Provide the [x, y] coordinate of the cell's center where the given text is located.  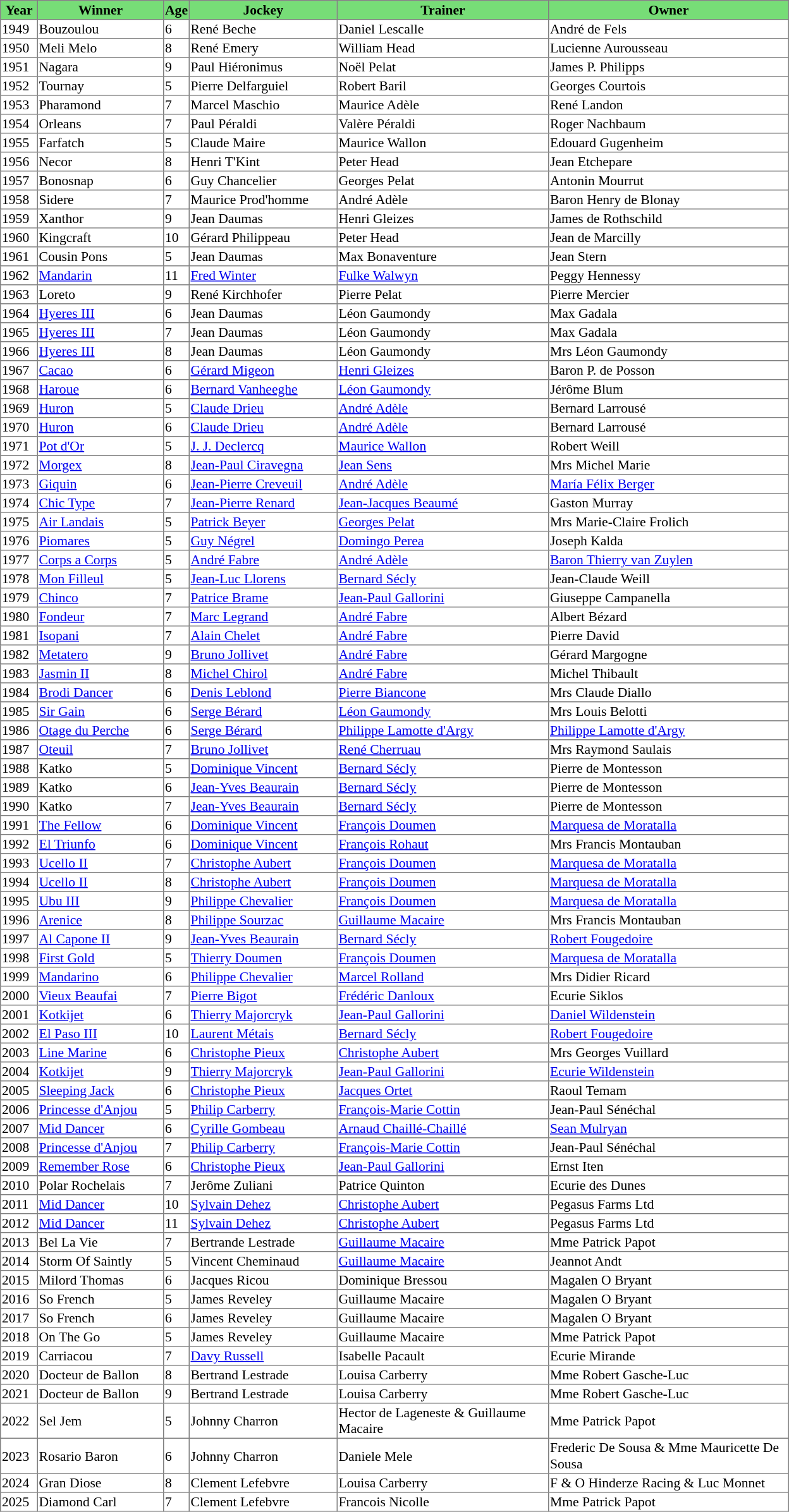
2020 [19, 1375]
1991 [19, 825]
Cacao [101, 370]
Frédéric Danloux [443, 996]
Hector de Lageneste & Guillaume Macaire [443, 1421]
1999 [19, 977]
Henri T'Kint [263, 162]
1977 [19, 560]
Baron P. de Posson [669, 370]
Pierre Pelat [443, 294]
Xanthor [101, 219]
Jérôme Blum [669, 389]
Philippe Sourzac [263, 920]
Patrick Beyer [263, 522]
Jean Sens [443, 465]
Maurice Prod'homme [263, 200]
2012 [19, 1223]
1958 [19, 200]
Sir Gain [101, 711]
Piomares [101, 541]
Thierry Doumen [263, 958]
Mrs Michel Marie [669, 465]
Loreto [101, 294]
2003 [19, 1053]
2010 [19, 1185]
Pot d'Or [101, 446]
2017 [19, 1318]
1979 [19, 598]
Mrs Marie-Claire Frolich [669, 522]
Pierre David [669, 636]
Max Bonaventure [443, 257]
Antonin Mourrut [669, 181]
Gérard Margogne [669, 655]
1961 [19, 257]
Ubu III [101, 901]
1985 [19, 711]
Bernard Vanheeghe [263, 389]
1975 [19, 522]
1990 [19, 806]
Frederic De Sousa & Mme Mauricette De Sousa [669, 1456]
Laurent Métais [263, 1034]
François Rohaut [443, 844]
1963 [19, 294]
Joseph Kalda [669, 541]
Daniel Lescalle [443, 29]
First Gold [101, 958]
Isabelle Pacault [443, 1356]
Haroue [101, 389]
1971 [19, 446]
Mrs Georges Vuillard [669, 1053]
Patrice Brame [263, 598]
René Landon [669, 105]
Air Landais [101, 522]
Mandarino [101, 977]
El Paso III [101, 1034]
Nagara [101, 67]
Albert Bézard [669, 617]
Valère Péraldi [443, 124]
2019 [19, 1356]
Jean Stern [669, 257]
Pierre Mercier [669, 294]
Jasmin II [101, 674]
1949 [19, 29]
Marcel Maschio [263, 105]
Mandarin [101, 275]
2002 [19, 1034]
Jacques Ricou [263, 1280]
1998 [19, 958]
2014 [19, 1261]
Bel La Vie [101, 1242]
2015 [19, 1280]
1995 [19, 901]
Morgex [101, 465]
Cousin Pons [101, 257]
Davy Russell [263, 1356]
1992 [19, 844]
Bertrande Lestrade [263, 1242]
2011 [19, 1204]
Ernst Iten [669, 1166]
Owner [669, 10]
Age [176, 10]
Carriacou [101, 1356]
Paul Hiéronimus [263, 67]
2013 [19, 1242]
Ecurie Siklos [669, 996]
Robert Baril [443, 86]
Marcel Rolland [443, 977]
Storm Of Saintly [101, 1261]
Sidere [101, 200]
1970 [19, 427]
2004 [19, 1072]
1972 [19, 465]
Oteuil [101, 749]
Peggy Hennessy [669, 275]
Al Capone II [101, 939]
J. J. Declercq [263, 446]
Farfatch [101, 143]
2000 [19, 996]
Jeannot Andt [669, 1261]
Chic Type [101, 503]
Michel Chirol [263, 674]
Bonosnap [101, 181]
René Kirchhofer [263, 294]
Noël Pelat [443, 67]
Line Marine [101, 1053]
Domingo Perea [443, 541]
Ecurie Wildenstein [669, 1072]
Chinco [101, 598]
1978 [19, 579]
1969 [19, 408]
Jockey [263, 10]
Pierre Bigot [263, 996]
Jacques Ortet [443, 1091]
Baron Henry de Blonay [669, 200]
Sleeping Jack [101, 1091]
1964 [19, 313]
René Beche [263, 29]
Mrs Louis Belotti [669, 711]
Marc Legrand [263, 617]
1966 [19, 351]
1968 [19, 389]
Pierre Biancone [443, 692]
Daniele Mele [443, 1456]
2009 [19, 1166]
1994 [19, 882]
Roger Nachbaum [669, 124]
Ecurie Mirande [669, 1356]
2025 [19, 1502]
Raoul Temam [669, 1091]
James P. Philipps [669, 67]
Sel Jem [101, 1421]
1950 [19, 48]
Mrs Léon Gaumondy [669, 351]
Maurice Adèle [443, 105]
Gaston Murray [669, 503]
1993 [19, 863]
Gérard Philippeau [263, 238]
Vieux Beaufai [101, 996]
1987 [19, 749]
1957 [19, 181]
1984 [19, 692]
Diamond Carl [101, 1502]
Jean-Paul Ciravegna [263, 465]
1956 [19, 162]
Guy Chancelier [263, 181]
1989 [19, 787]
Jean-Pierre Renard [263, 503]
Ecurie des Dunes [669, 1185]
Mrs Raymond Saulais [669, 749]
Polar Rochelais [101, 1185]
Baron Thierry van Zuylen [669, 560]
Georges Courtois [669, 86]
Claude Maire [263, 143]
Kingcraft [101, 238]
Pharamond [101, 105]
Mrs Didier Ricard [669, 977]
Gérard Migeon [263, 370]
Fulke Walwyn [443, 275]
1967 [19, 370]
1962 [19, 275]
Fred Winter [263, 275]
1986 [19, 730]
Orleans [101, 124]
Jean-Jacques Beaumé [443, 503]
Isopani [101, 636]
1951 [19, 67]
Jean Etchepare [669, 162]
2024 [19, 1483]
Jean-Luc Llorens [263, 579]
Denis Leblond [263, 692]
Remember Rose [101, 1166]
Jean de Marcilly [669, 238]
Brodi Dancer [101, 692]
Mon Filleul [101, 579]
2008 [19, 1147]
Robert Weill [669, 446]
Jean-Claude Weill [669, 579]
André de Fels [669, 29]
2021 [19, 1394]
Cyrille Gombeau [263, 1128]
1974 [19, 503]
2016 [19, 1299]
1983 [19, 674]
1988 [19, 768]
2005 [19, 1091]
William Head [443, 48]
2018 [19, 1337]
Michel Thibault [669, 674]
Dominique Bressou [443, 1280]
René Cherruau [443, 749]
2001 [19, 1015]
On The Go [101, 1337]
Jerôme Zuliani [263, 1185]
1980 [19, 617]
René Emery [263, 48]
Paul Péraldi [263, 124]
1997 [19, 939]
The Fellow [101, 825]
James de Rothschild [669, 219]
Fondeur [101, 617]
2023 [19, 1456]
María Félix Berger [669, 484]
Corps a Corps [101, 560]
1955 [19, 143]
Bouzoulou [101, 29]
Year [19, 10]
Vincent Cheminaud [263, 1261]
Arenice [101, 920]
Pierre Delfarguiel [263, 86]
Tournay [101, 86]
Arnaud Chaillé-Chaillé [443, 1128]
Milord Thomas [101, 1280]
1953 [19, 105]
Rosario Baron [101, 1456]
Giquin [101, 484]
Metatero [101, 655]
Daniel Wildenstein [669, 1015]
1959 [19, 219]
Guy Négrel [263, 541]
2022 [19, 1421]
Winner [101, 10]
1960 [19, 238]
El Triunfo [101, 844]
1973 [19, 484]
Sean Mulryan [669, 1128]
2006 [19, 1110]
1982 [19, 655]
Lucienne Aurousseau [669, 48]
Patrice Quinton [443, 1185]
1981 [19, 636]
Mrs Claude Diallo [669, 692]
1996 [19, 920]
1976 [19, 541]
2007 [19, 1128]
Otage du Perche [101, 730]
1954 [19, 124]
1952 [19, 86]
Alain Chelet [263, 636]
Jean-Pierre Creveuil [263, 484]
1965 [19, 332]
Gran Diose [101, 1483]
Meli Melo [101, 48]
Edouard Gugenheim [669, 143]
F & O Hinderze Racing & Luc Monnet [669, 1483]
Giuseppe Campanella [669, 598]
Francois Nicolle [443, 1502]
Necor [101, 162]
Trainer [443, 10]
